Search for the cell housing the specified text and yield its (X, Y) center coordinate. 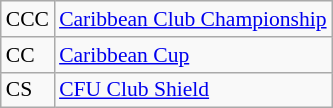
CFU Club Shield (193, 90)
CS (28, 90)
CCC (28, 19)
CC (28, 55)
Caribbean Club Championship (193, 19)
Caribbean Cup (193, 55)
